Determine the (X, Y) coordinate at the center of the cell enclosing the given text.  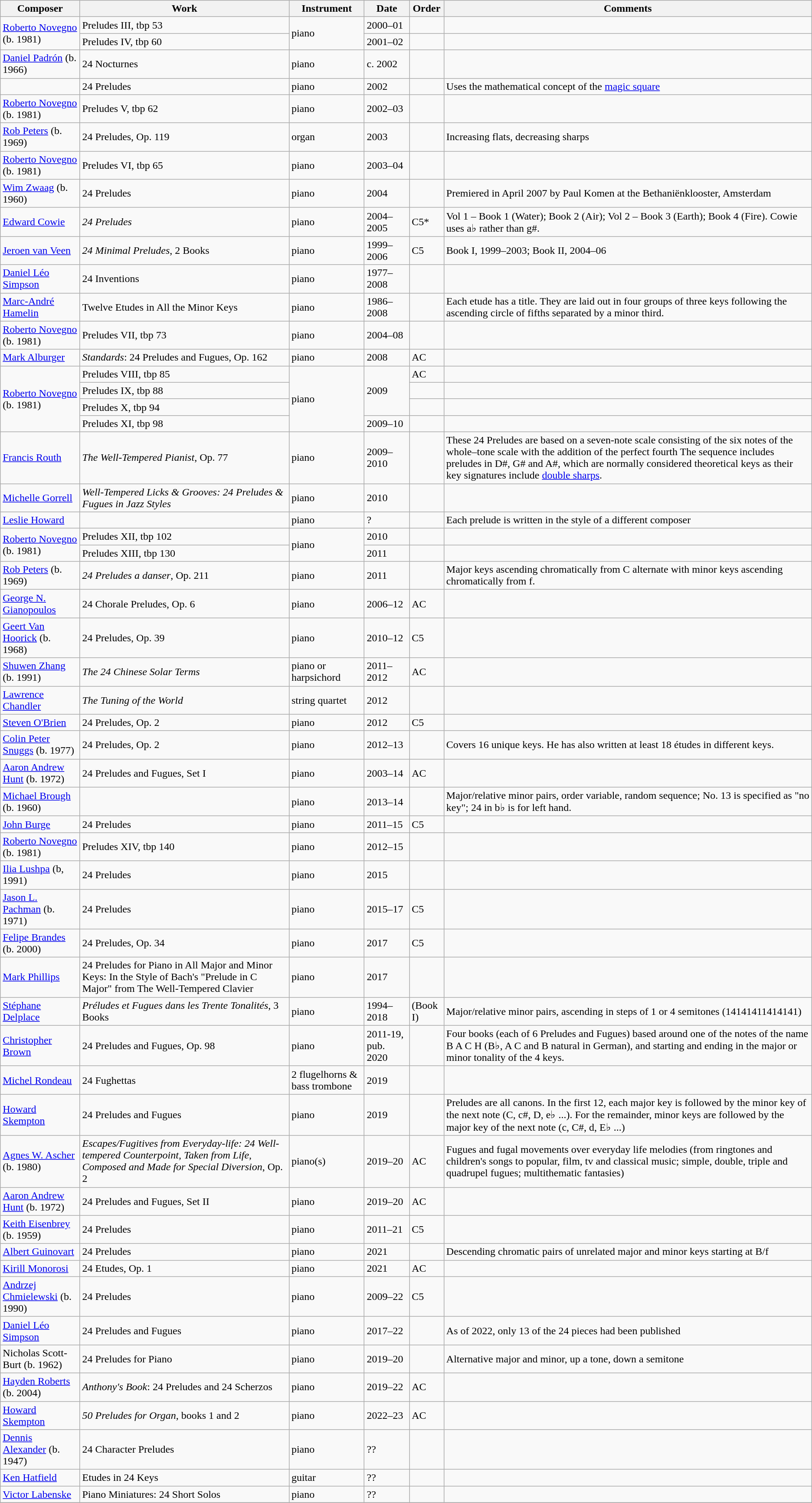
piano(s) (327, 1161)
guitar (327, 1478)
Nicholas Scott-Burt (b. 1962) (40, 1359)
Felipe Brandes (b. 2000) (40, 943)
Agnes W. Ascher (b. 1980) (40, 1161)
1994–2018 (387, 1011)
2002 (387, 86)
2022–23 (387, 1415)
Order (427, 9)
24 Preludes, Op. 39 (184, 638)
2004–08 (387, 335)
2003 (387, 137)
The Tuning of the World (184, 700)
Major/relative minor pairs, order variable, random sequence; No. 13 is specified as "no key"; 24 in b♭ is for left hand. (628, 802)
Jason L. Pachman (b. 1971) (40, 909)
Mark Phillips (40, 977)
2012–13 (387, 745)
Each etude has a title. They are laid out in four groups of three keys following the ascending circle of fifths separated by a minor third. (628, 307)
Preludes V, tbp 62 (184, 108)
Escapes/Fugitives from Everyday-life: 24 Well-tempered Counterpoint, Taken from Life, Composed and Made for Special Diversion, Op. 2 (184, 1161)
2015–17 (387, 909)
Victor Labenske (40, 1494)
Colin Peter Snuggs (b. 1977) (40, 745)
Increasing flats, decreasing sharps (628, 137)
Ilia Lushpa (b, 1991) (40, 875)
2009 (387, 391)
1986–2008 (387, 307)
2011–15 (387, 824)
24 Etudes, Op. 1 (184, 1268)
John Burge (40, 824)
24 Preludes for Piano (184, 1359)
Preludes IX, tbp 88 (184, 391)
George N. Gianopoulos (40, 604)
24 Preludes and Fugues, Op. 98 (184, 1046)
2009–2010 (387, 457)
Preludes XIV, tbp 140 (184, 847)
24 Character Preludes (184, 1450)
2000–01 (387, 25)
Piano Miniatures: 24 Short Solos (184, 1494)
The 24 Chinese Solar Terms (184, 672)
Major/relative minor pairs, ascending in steps of 1 or 4 semitones (14141411414141) (628, 1011)
24 Nocturnes (184, 64)
2008 (387, 358)
1999–2006 (387, 251)
Comments (628, 9)
Michael Brough (b. 1960) (40, 802)
C5* (427, 222)
? (387, 520)
2006–12 (387, 604)
Kirill Monorosi (40, 1268)
The Well-Tempered Pianist, Op. 77 (184, 457)
Uses the mathematical concept of the magic square (628, 86)
2003–14 (387, 773)
Ken Hatfield (40, 1478)
Albert Guinovart (40, 1252)
As of 2022, only 13 of the 24 pieces had been published (628, 1330)
Wim Zwaag (b. 1960) (40, 194)
Préludes et Fugues dans les Trente Tonalités, 3 Books (184, 1011)
24 Chorale Preludes, Op. 6 (184, 604)
2010–12 (387, 638)
50 Preludes for Organ, books 1 and 2 (184, 1415)
2002–03 (387, 108)
Instrument (327, 9)
Etudes in 24 Keys (184, 1478)
Anthony's Book: 24 Preludes and 24 Scherzos (184, 1387)
2009–10 (387, 423)
2011–2012 (387, 672)
Preludes IV, tbp 60 (184, 42)
Twelve Etudes in All the Minor Keys (184, 307)
2003–04 (387, 165)
24 Preludes and Fugues, Set II (184, 1201)
Lawrence Chandler (40, 700)
Descending chromatic pairs of unrelated major and minor keys starting at B/f (628, 1252)
Hayden Roberts (b. 2004) (40, 1387)
string quartet (327, 700)
24 Preludes, Op. 34 (184, 943)
Preludes XI, tbp 98 (184, 423)
Mark Alburger (40, 358)
(Book I) (427, 1011)
Michelle Gorrell (40, 497)
Geert Van Hoorick (b. 1968) (40, 638)
Jeroen van Veen (40, 251)
Steven O'Brien (40, 722)
2013–14 (387, 802)
Standards: 24 Preludes and Fugues, Op. 162 (184, 358)
Vol 1 – Book 1 (Water); Book 2 (Air); Vol 2 – Book 3 (Earth); Book 4 (Fire). Cowie uses a♭ rather than g#. (628, 222)
2001–02 (387, 42)
2012–15 (387, 847)
Christopher Brown (40, 1046)
Premiered in April 2007 by Paul Komen at the Bethaniënklooster, Amsterdam (628, 194)
Edward Cowie (40, 222)
piano or harpsichord (327, 672)
Stéphane Delplace (40, 1011)
Keith Eisenbrey (b. 1959) (40, 1230)
2015 (387, 875)
24 Minimal Preludes, 2 Books (184, 251)
Date (387, 9)
2011–21 (387, 1230)
2009–22 (387, 1296)
24 Fughettas (184, 1080)
24 Inventions (184, 279)
2017–22 (387, 1330)
2004 (387, 194)
2 flugelhorns & bass trombone (327, 1080)
Preludes VII, tbp 73 (184, 335)
Leslie Howard (40, 520)
Francis Routh (40, 457)
24 Preludes a danser, Op. 211 (184, 575)
1977–2008 (387, 279)
Major keys ascending chromatically from C alternate with minor keys ascending chromatically from f. (628, 575)
Preludes X, tbp 94 (184, 407)
organ (327, 137)
24 Preludes for Piano in All Major and Minor Keys: In the Style of Bach's "Prelude in C Major" from The Well-Tempered Clavier (184, 977)
Daniel Padrón (b. 1966) (40, 64)
24 Preludes and Fugues, Set I (184, 773)
Preludes III, tbp 53 (184, 25)
Preludes XII, tbp 102 (184, 537)
Book I, 1999–2003; Book II, 2004–06 (628, 251)
c. 2002 (387, 64)
Michel Rondeau (40, 1080)
Covers 16 unique keys. He has also written at least 18 études in different keys. (628, 745)
2004–2005 (387, 222)
Preludes VI, tbp 65 (184, 165)
Preludes VIII, tbp 85 (184, 374)
Composer (40, 9)
Work (184, 9)
2011-19, pub. 2020 (387, 1046)
Alternative major and minor, up a tone, down a semitone (628, 1359)
2019–22 (387, 1387)
24 Preludes, Op. 119 (184, 137)
Preludes XIII, tbp 130 (184, 553)
Dennis Alexander (b. 1947) (40, 1450)
Marc-André Hamelin (40, 307)
Andrzej Chmielewski (b. 1990) (40, 1296)
Shuwen Zhang (b. 1991) (40, 672)
Each prelude is written in the style of a different composer (628, 520)
Well-Tempered Licks & Grooves: 24 Preludes & Fugues in Jazz Styles (184, 497)
